Determine the [X, Y] coordinate at the center of the cell enclosing the given text.  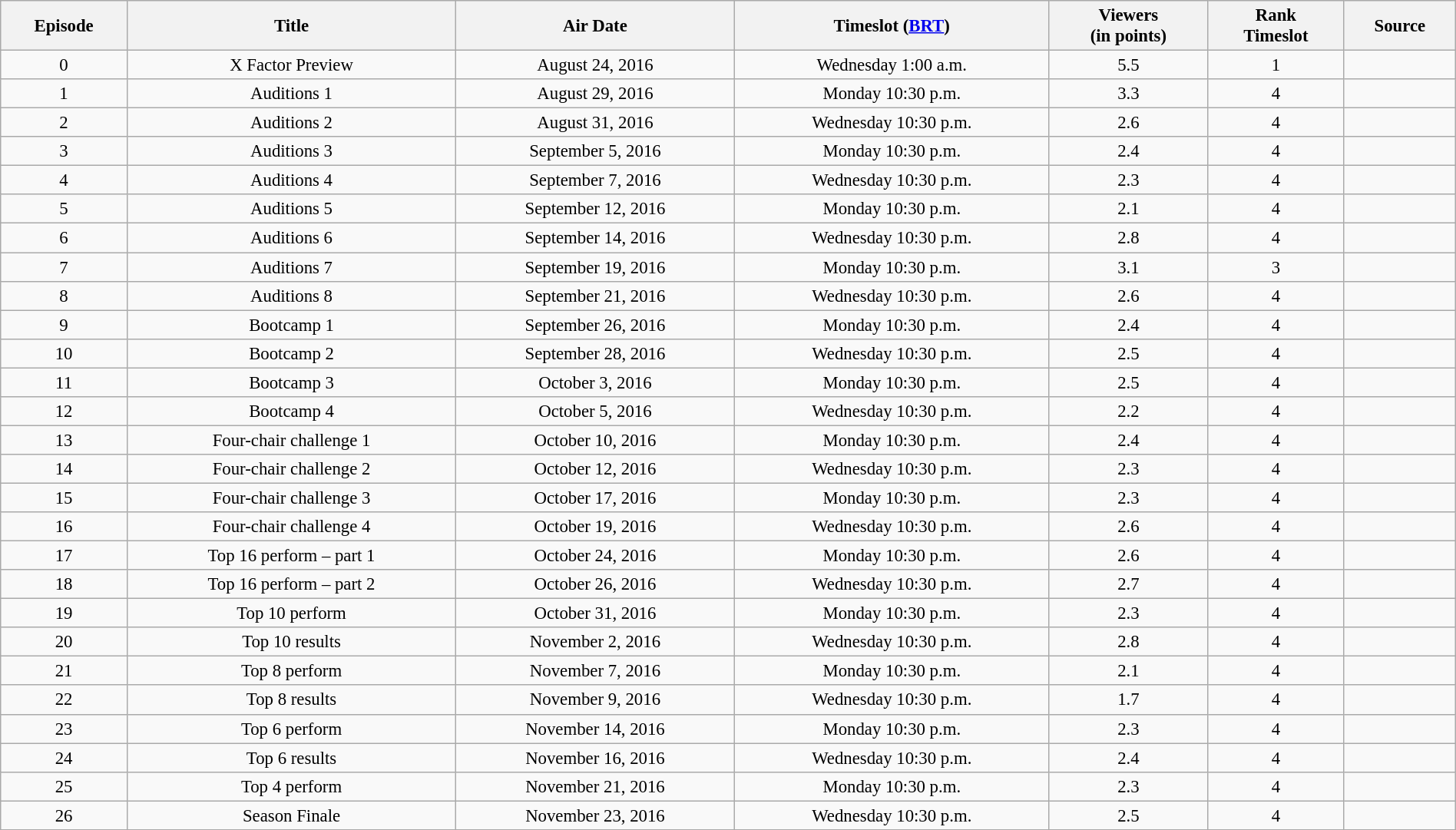
Top 8 perform [291, 671]
Timeslot (BRT) [892, 26]
November 16, 2016 [596, 758]
13 [65, 440]
Top 10 perform [291, 613]
September 12, 2016 [596, 210]
7 [65, 267]
Auditions 5 [291, 210]
Auditions 2 [291, 123]
September 5, 2016 [596, 151]
14 [65, 469]
September 14, 2016 [596, 238]
August 29, 2016 [596, 94]
October 10, 2016 [596, 440]
0 [65, 65]
5.5 [1128, 65]
Auditions 4 [291, 180]
6 [65, 238]
Auditions 8 [291, 296]
Four-chair challenge 4 [291, 527]
October 31, 2016 [596, 613]
Bootcamp 1 [291, 325]
September 21, 2016 [596, 296]
24 [65, 758]
Auditions 7 [291, 267]
Auditions 3 [291, 151]
October 12, 2016 [596, 469]
21 [65, 671]
October 3, 2016 [596, 382]
Top 6 results [291, 758]
October 17, 2016 [596, 498]
2.7 [1128, 584]
X Factor Preview [291, 65]
3.3 [1128, 94]
September 28, 2016 [596, 353]
September 19, 2016 [596, 267]
22 [65, 700]
11 [65, 382]
Episode [65, 26]
RankTimeslot [1276, 26]
November 7, 2016 [596, 671]
November 23, 2016 [596, 815]
8 [65, 296]
October 5, 2016 [596, 412]
Four-chair challenge 2 [291, 469]
October 19, 2016 [596, 527]
20 [65, 642]
August 31, 2016 [596, 123]
Top 16 perform – part 1 [291, 556]
Auditions 1 [291, 94]
September 26, 2016 [596, 325]
2.2 [1128, 412]
12 [65, 412]
16 [65, 527]
Bootcamp 2 [291, 353]
Bootcamp 3 [291, 382]
23 [65, 729]
17 [65, 556]
Viewers(in points) [1128, 26]
2 [65, 123]
18 [65, 584]
Source [1399, 26]
October 24, 2016 [596, 556]
November 9, 2016 [596, 700]
10 [65, 353]
Auditions 6 [291, 238]
Top 16 perform – part 2 [291, 584]
19 [65, 613]
September 7, 2016 [596, 180]
9 [65, 325]
25 [65, 786]
26 [65, 815]
November 14, 2016 [596, 729]
1.7 [1128, 700]
15 [65, 498]
November 2, 2016 [596, 642]
Four-chair challenge 1 [291, 440]
Air Date [596, 26]
August 24, 2016 [596, 65]
November 21, 2016 [596, 786]
Top 4 perform [291, 786]
Bootcamp 4 [291, 412]
Top 10 results [291, 642]
Four-chair challenge 3 [291, 498]
3.1 [1128, 267]
Title [291, 26]
Wednesday 1:00 a.m. [892, 65]
Top 6 perform [291, 729]
October 26, 2016 [596, 584]
Top 8 results [291, 700]
Season Finale [291, 815]
5 [65, 210]
